Detect which cell encompasses the target text, then output its [X, Y] center coordinate. 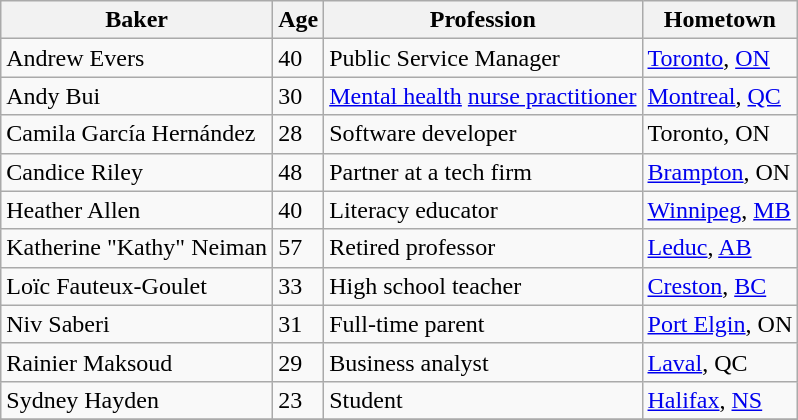
Profession [483, 20]
Sydney Hayden [137, 400]
Halifax, NS [720, 400]
Full-time parent [483, 324]
Rainier Maksoud [137, 362]
High school teacher [483, 286]
Candice Riley [137, 172]
Partner at a tech firm [483, 172]
31 [298, 324]
Baker [137, 20]
Port Elgin, ON [720, 324]
Loïc Fauteux-Goulet [137, 286]
Leduc, AB [720, 248]
57 [298, 248]
48 [298, 172]
Retired professor [483, 248]
29 [298, 362]
Creston, BC [720, 286]
Software developer [483, 134]
28 [298, 134]
Niv Saberi [137, 324]
Public Service Manager [483, 58]
Hometown [720, 20]
Student [483, 400]
Camila García Hernández [137, 134]
Winnipeg, MB [720, 210]
Business analyst [483, 362]
Mental health nurse practitioner [483, 96]
Brampton, ON [720, 172]
Age [298, 20]
30 [298, 96]
Katherine "Kathy" Neiman [137, 248]
Montreal, QC [720, 96]
Laval, QC [720, 362]
23 [298, 400]
Heather Allen [137, 210]
Andrew Evers [137, 58]
33 [298, 286]
Literacy educator [483, 210]
Andy Bui [137, 96]
